Extract the (X, Y) coordinate from the center of the cell holding the provided text.  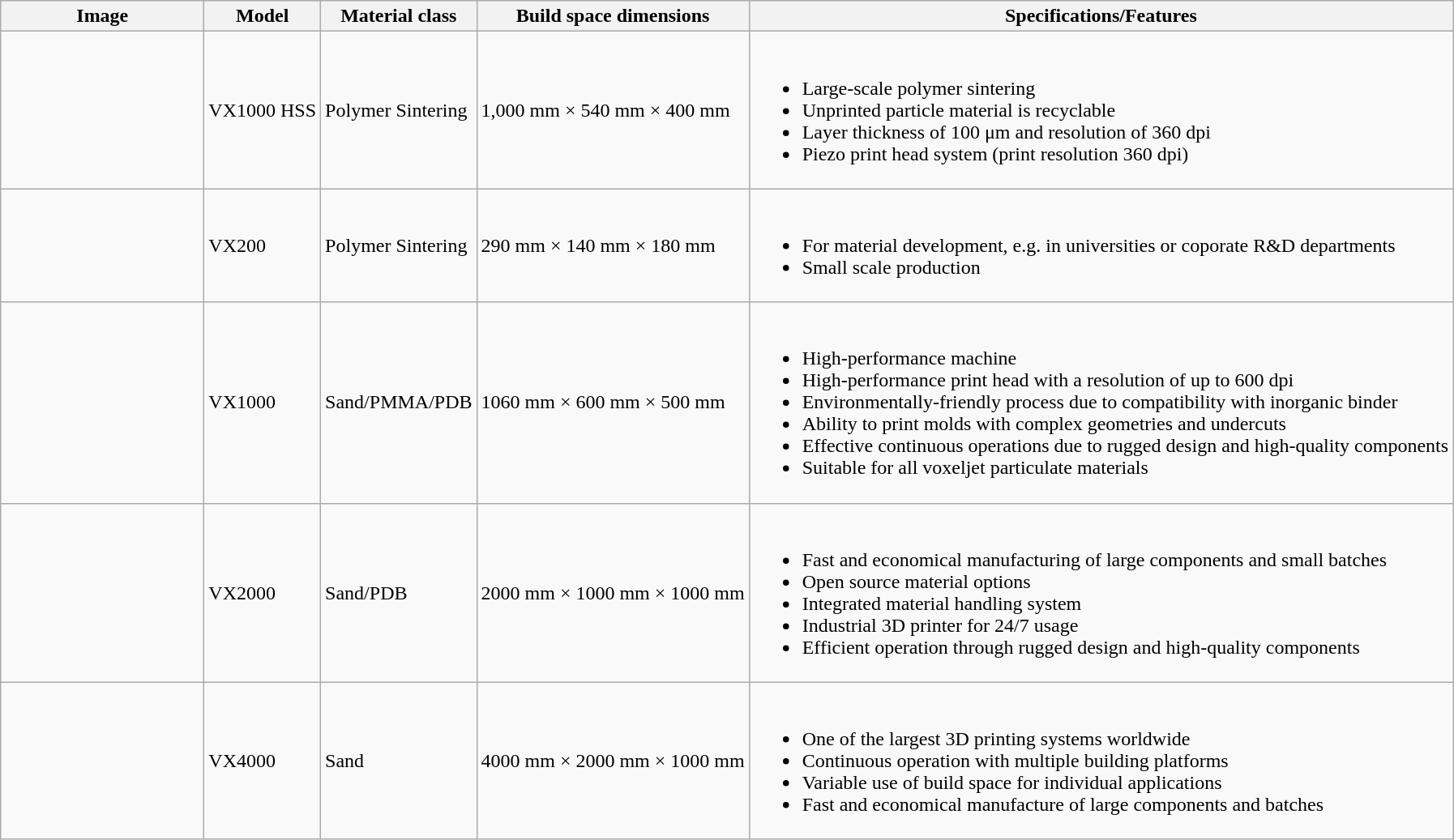
Material class (399, 16)
Image (102, 16)
VX1000 HSS (263, 110)
VX2000 (263, 593)
For material development, e.g. in universities or coporate R&D departmentsSmall scale production (1101, 245)
VX4000 (263, 761)
Sand/PMMA/PDB (399, 403)
Model (263, 16)
Sand/PDB (399, 593)
Build space dimensions (613, 16)
4000 mm × 2000 mm × 1000 mm (613, 761)
2000 mm × 1000 mm × 1000 mm (613, 593)
Specifications/Features (1101, 16)
1060 mm × 600 mm × 500 mm (613, 403)
VX1000 (263, 403)
1,000 mm × 540 mm × 400 mm (613, 110)
290 mm × 140 mm × 180 mm (613, 245)
VX200 (263, 245)
Sand (399, 761)
